Find where the given text appears and provide that cell's center as [X, Y] coordinate. 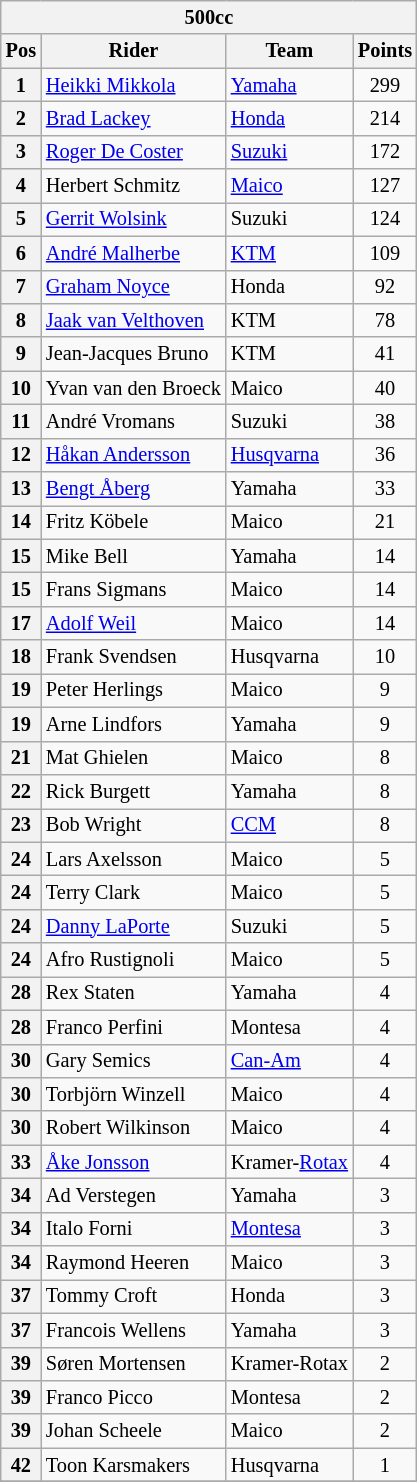
42 [21, 1465]
Rick Burgett [134, 791]
Heikki Mikkola [134, 85]
Francois Wellens [134, 1330]
Frank Svendsen [134, 657]
Peter Herlings [134, 690]
Mat Ghielen [134, 758]
17 [21, 623]
12 [21, 455]
127 [385, 186]
6 [21, 253]
Gerrit Wolsink [134, 219]
CCM [290, 825]
Roger De Coster [134, 152]
Pos [21, 51]
Arne Lindfors [134, 724]
Toon Karsmakers [134, 1465]
Åke Jonsson [134, 1162]
Bengt Åberg [134, 489]
214 [385, 118]
11 [21, 421]
Graham Noyce [134, 287]
Ad Verstegen [134, 1195]
78 [385, 320]
Robert Wilkinson [134, 1128]
André Malherbe [134, 253]
92 [385, 287]
109 [385, 253]
Raymond Heeren [134, 1263]
Lars Axelsson [134, 859]
38 [385, 421]
23 [21, 825]
Team [290, 51]
13 [21, 489]
18 [21, 657]
41 [385, 354]
Frans Sigmans [134, 589]
Rex Staten [134, 993]
Adolf Weil [134, 623]
40 [385, 388]
36 [385, 455]
Johan Scheele [134, 1431]
Mike Bell [134, 556]
Yvan van den Broeck [134, 388]
500cc [209, 17]
Danny LaPorte [134, 926]
Herbert Schmitz [134, 186]
André Vromans [134, 421]
Brad Lackey [134, 118]
Afro Rustignoli [134, 960]
Bob Wright [134, 825]
299 [385, 85]
Italo Forni [134, 1229]
Jean-Jacques Bruno [134, 354]
Torbjörn Winzell [134, 1094]
Gary Semics [134, 1061]
22 [21, 791]
124 [385, 219]
Rider [134, 51]
Terry Clark [134, 892]
Håkan Andersson [134, 455]
7 [21, 287]
Franco Picco [134, 1397]
Points [385, 51]
Franco Perfini [134, 1027]
Can-Am [290, 1061]
Tommy Croft [134, 1296]
Jaak van Velthoven [134, 320]
Fritz Köbele [134, 522]
172 [385, 152]
Søren Mortensen [134, 1364]
